Provide the [x, y] coordinate of the cell's center where the given text is located.  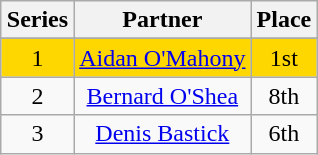
6th [284, 134]
Denis Bastick [162, 134]
1 [37, 58]
Partner [162, 20]
1st [284, 58]
8th [284, 96]
Series [37, 20]
2 [37, 96]
3 [37, 134]
Aidan O'Mahony [162, 58]
Place [284, 20]
Bernard O'Shea [162, 96]
